Return the [X, Y] coordinate for the center point of the cell that contains the specified text.  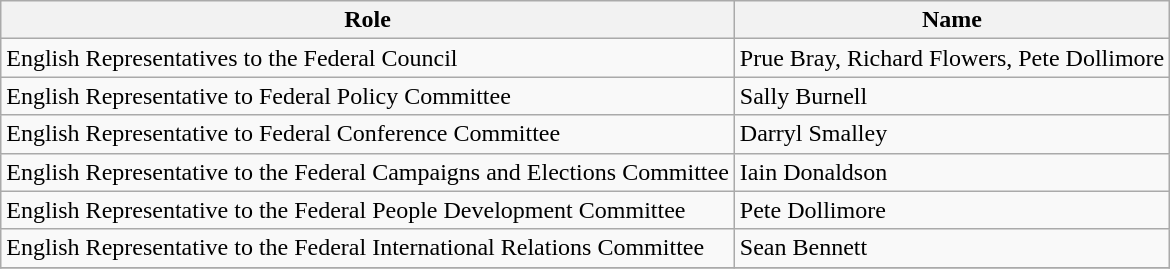
English Representative to the Federal Campaigns and Elections Committee [368, 172]
Sean Bennett [952, 248]
Role [368, 20]
Prue Bray, Richard Flowers, Pete Dollimore [952, 58]
English Representatives to the Federal Council [368, 58]
Darryl Smalley [952, 134]
Pete Dollimore [952, 210]
English Representative to Federal Conference Committee [368, 134]
English Representative to the Federal People Development Committee [368, 210]
English Representative to Federal Policy Committee [368, 96]
Iain Donaldson [952, 172]
English Representative to the Federal International Relations Committee [368, 248]
Sally Burnell [952, 96]
Name [952, 20]
